Search for the cell housing the specified text and yield its [X, Y] center coordinate. 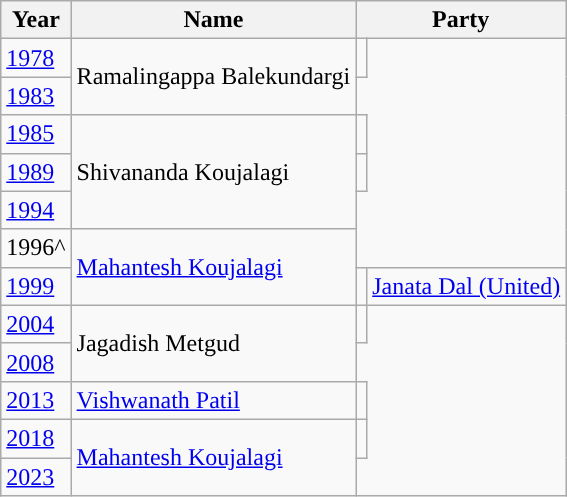
2018 [36, 438]
1983 [36, 96]
Vishwanath Patil [214, 400]
Name [214, 20]
2013 [36, 400]
2008 [36, 362]
1996^ [36, 248]
Ramalingappa Balekundargi [214, 77]
1985 [36, 134]
1978 [36, 58]
Janata Dal (United) [466, 286]
1999 [36, 286]
1989 [36, 172]
Shivananda Koujalagi [214, 172]
1994 [36, 210]
Party [461, 20]
2023 [36, 477]
Jagadish Metgud [214, 343]
Year [36, 20]
2004 [36, 324]
